For the text-containing cell, return its midpoint in [x, y] coordinate format. 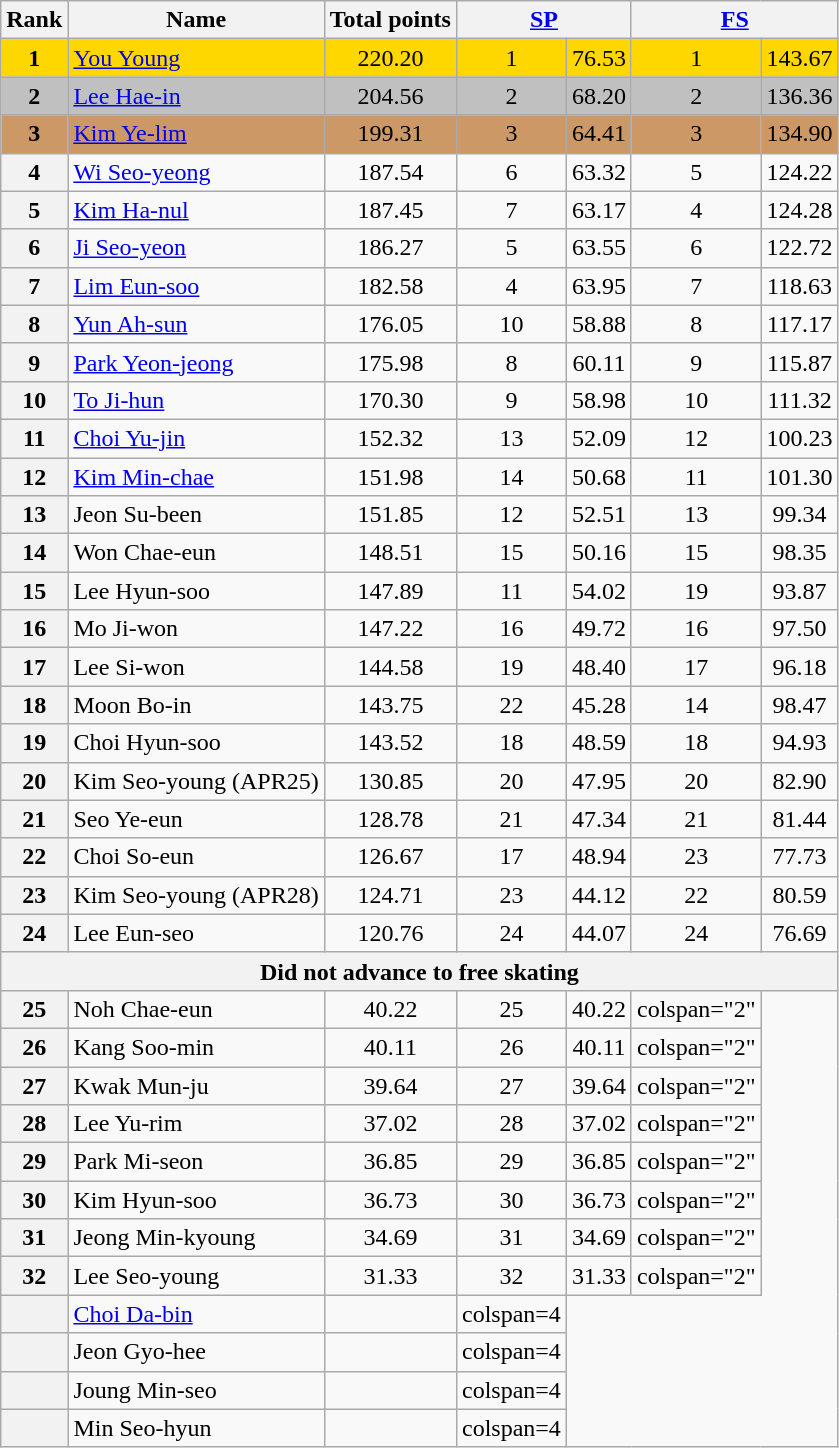
128.78 [390, 819]
44.07 [598, 933]
176.05 [390, 324]
Kang Soo-min [196, 1047]
120.76 [390, 933]
Jeong Min-kyoung [196, 1238]
48.40 [598, 667]
68.20 [598, 96]
Total points [390, 20]
96.18 [800, 667]
97.50 [800, 629]
47.95 [598, 781]
49.72 [598, 629]
143.67 [800, 58]
Kim Seo-young (APR28) [196, 895]
76.69 [800, 933]
80.59 [800, 895]
Lim Eun-soo [196, 286]
58.98 [598, 400]
Jeon Gyo-hee [196, 1352]
50.16 [598, 553]
50.68 [598, 477]
124.28 [800, 210]
82.90 [800, 781]
77.73 [800, 857]
Lee Seo-young [196, 1276]
136.36 [800, 96]
151.98 [390, 477]
Choi Da-bin [196, 1314]
63.55 [598, 248]
143.52 [390, 743]
64.41 [598, 134]
Kim Ye-lim [196, 134]
Noh Chae-eun [196, 1009]
45.28 [598, 705]
Rank [34, 20]
Yun Ah-sun [196, 324]
124.22 [800, 172]
Jeon Su-been [196, 515]
You Young [196, 58]
Kim Ha-nul [196, 210]
48.94 [598, 857]
111.32 [800, 400]
48.59 [598, 743]
58.88 [598, 324]
220.20 [390, 58]
99.34 [800, 515]
63.17 [598, 210]
126.67 [390, 857]
175.98 [390, 362]
Kim Min-chae [196, 477]
Lee Yu-rim [196, 1124]
187.45 [390, 210]
Name [196, 20]
Won Chae-eun [196, 553]
98.47 [800, 705]
FS [734, 20]
98.35 [800, 553]
Choi Yu-jin [196, 438]
Park Mi-seon [196, 1162]
115.87 [800, 362]
100.23 [800, 438]
118.63 [800, 286]
Lee Hae-in [196, 96]
187.54 [390, 172]
63.32 [598, 172]
Kim Hyun-soo [196, 1200]
52.09 [598, 438]
134.90 [800, 134]
Lee Eun-seo [196, 933]
117.17 [800, 324]
94.93 [800, 743]
To Ji-hun [196, 400]
182.58 [390, 286]
124.71 [390, 895]
54.02 [598, 591]
Min Seo-hyun [196, 1428]
Seo Ye-eun [196, 819]
63.95 [598, 286]
Ji Seo-yeon [196, 248]
Moon Bo-in [196, 705]
199.31 [390, 134]
Mo Ji-won [196, 629]
47.34 [598, 819]
204.56 [390, 96]
60.11 [598, 362]
Kwak Mun-ju [196, 1085]
Lee Hyun-soo [196, 591]
144.58 [390, 667]
44.12 [598, 895]
Did not advance to free skating [420, 971]
186.27 [390, 248]
Lee Si-won [196, 667]
147.22 [390, 629]
152.32 [390, 438]
147.89 [390, 591]
122.72 [800, 248]
93.87 [800, 591]
151.85 [390, 515]
101.30 [800, 477]
148.51 [390, 553]
130.85 [390, 781]
SP [544, 20]
81.44 [800, 819]
Joung Min-seo [196, 1390]
Wi Seo-yeong [196, 172]
52.51 [598, 515]
Choi Hyun-soo [196, 743]
Choi So-eun [196, 857]
143.75 [390, 705]
Kim Seo-young (APR25) [196, 781]
170.30 [390, 400]
Park Yeon-jeong [196, 362]
76.53 [598, 58]
